Determine the (X, Y) coordinate at the center of the cell enclosing the given text.  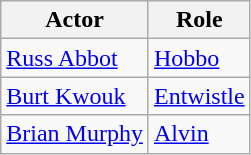
Russ Abbot (75, 58)
Burt Kwouk (75, 96)
Actor (75, 20)
Role (199, 20)
Entwistle (199, 96)
Hobbo (199, 58)
Brian Murphy (75, 134)
Alvin (199, 134)
